Return [X, Y] of the center of cell containing provided text 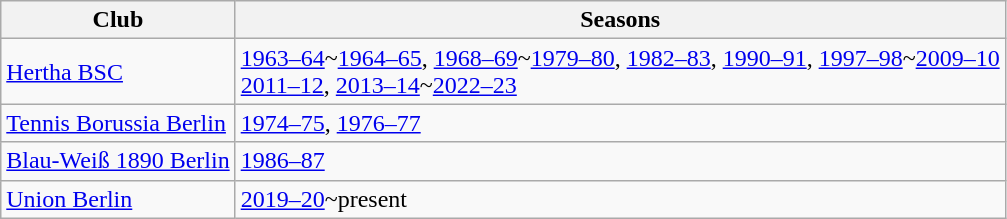
1963–64~1964–65, 1968–69~1979–80, 1982–83, 1990–91, 1997–98~2009–102011–12, 2013–14~2022–23 [620, 72]
Tennis Borussia Berlin [118, 123]
Seasons [620, 20]
Club [118, 20]
Hertha BSC [118, 72]
Union Berlin [118, 199]
1974–75, 1976–77 [620, 123]
2019–20~present [620, 199]
Blau-Weiß 1890 Berlin [118, 161]
1986–87 [620, 161]
